Detect which cell encompasses the target text, then output its [x, y] center coordinate. 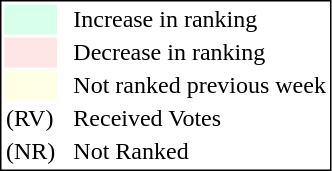
Increase in ranking [200, 19]
Not Ranked [200, 151]
(NR) [30, 151]
Decrease in ranking [200, 53]
Received Votes [200, 119]
(RV) [30, 119]
Not ranked previous week [200, 85]
